Capture the cell that displays the provided text and extract its [X, Y] central coordinate. 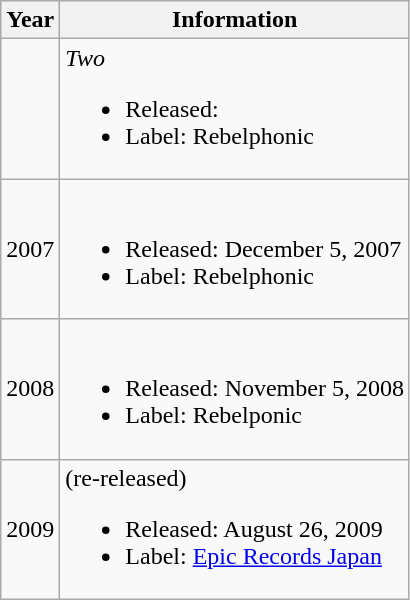
2009 [30, 529]
2008 [30, 389]
Year [30, 20]
Released: December 5, 2007Label: Rebelphonic [235, 249]
Information [235, 20]
2007 [30, 249]
(re-released)Released: August 26, 2009Label: Epic Records Japan [235, 529]
TwoReleased:Label: Rebelphonic [235, 109]
Released: November 5, 2008Label: Rebelponic [235, 389]
